Search for the cell housing the specified text and yield its [x, y] center coordinate. 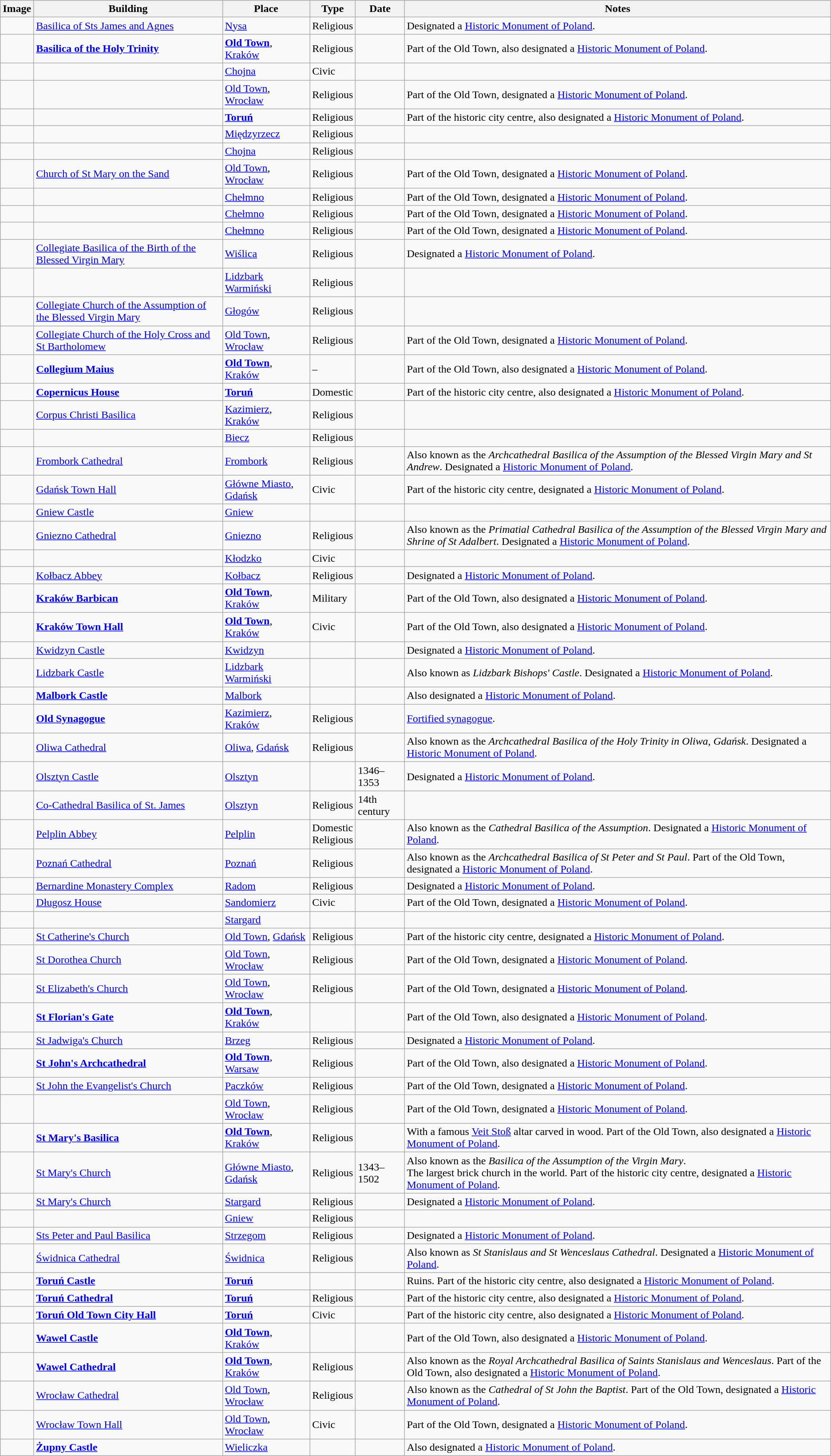
Old Synagogue [128, 718]
Żupny Castle [128, 1448]
Lidzbark Castle [128, 673]
St Catherine's Church [128, 936]
Strzegom [266, 1235]
Oliwa, Gdańsk [266, 748]
Wrocław Town Hall [128, 1424]
Kwidzyn [266, 650]
Toruń Cathedral [128, 1298]
Building [128, 9]
St John the Evangelist's Church [128, 1086]
Also known as St Stanislaus and St Wenceslaus Cathedral. Designated a Historic Monument of Poland. [617, 1258]
Wawel Cathedral [128, 1367]
Collegiate Church of the Holy Cross and St Bartholomew [128, 340]
Kołbacz [266, 575]
Brzeg [266, 1040]
Date [380, 9]
Basilica of the Holy Trinity [128, 49]
Kraków Town Hall [128, 627]
Wieliczka [266, 1448]
Malbork Castle [128, 696]
Old Town, Warsaw [266, 1063]
Also known as the Archcathedral Basilica of St Peter and St Paul. Part of the Old Town, designated a Historic Monument of Poland. [617, 863]
Co-Cathedral Basilica of St. James [128, 805]
Pelplin [266, 834]
Also known as the Cathedral of St John the Baptist. Part of the Old Town, designated a Historic Monument of Poland. [617, 1395]
Radom [266, 886]
Olsztyn Castle [128, 776]
Frombork [266, 461]
St Florian's Gate [128, 1017]
Collegium Maius [128, 369]
Notes [617, 9]
Kłodzko [266, 558]
Nysa [266, 26]
Gdańsk Town Hall [128, 489]
Frombork Cathedral [128, 461]
1346–1353 [380, 776]
Also known as the Archcathedral Basilica of the Assumption of the Blessed Virgin Mary and St Andrew. Designated a Historic Monument of Poland. [617, 461]
Międzyrzecz [266, 134]
Military [333, 598]
Church of St Mary on the Sand [128, 174]
With a famous Veit Stoß altar carved in wood. Part of the Old Town, also designated a Historic Monument of Poland. [617, 1138]
Wawel Castle [128, 1337]
1343–1502 [380, 1173]
Oliwa Cathedral [128, 748]
Bernardine Monastery Complex [128, 886]
Toruń Old Town City Hall [128, 1315]
Kołbacz Abbey [128, 575]
Poznań Cathedral [128, 863]
Old Town, Gdańsk [266, 936]
Biecz [266, 438]
Fortified synagogue. [617, 718]
Wiślica [266, 253]
St Dorothea Church [128, 959]
Paczków [266, 1086]
Gniezno Cathedral [128, 536]
Collegiate Church of the Assumption of the Blessed Virgin Mary [128, 312]
Type [333, 9]
Also known as Lidzbark Bishops' Castle. Designated a Historic Monument of Poland. [617, 673]
Długosz House [128, 903]
Collegiate Basilica of the Birth of the Blessed Virgin Mary [128, 253]
Domestic [333, 392]
Image [17, 9]
Kraków Barbican [128, 598]
DomesticReligious [333, 834]
Gniezno [266, 536]
St Mary's Basilica [128, 1138]
Świdnica [266, 1258]
Place [266, 9]
Toruń Castle [128, 1281]
St John's Archcathedral [128, 1063]
– [333, 369]
Świdnica Cathedral [128, 1258]
Corpus Christi Basilica [128, 415]
Gniew Castle [128, 512]
Kwidzyn Castle [128, 650]
Pelplin Abbey [128, 834]
Malbork [266, 696]
Ruins. Part of the historic city centre, also designated a Historic Monument of Poland. [617, 1281]
Also known as the Cathedral Basilica of the Assumption. Designated a Historic Monument of Poland. [617, 834]
St Elizabeth's Church [128, 988]
Copernicus House [128, 392]
Also known as the Archcathedral Basilica of the Holy Trinity in Oliwa, Gdańsk. Designated a Historic Monument of Poland. [617, 748]
14th century [380, 805]
Sts Peter and Paul Basilica [128, 1235]
Basilica of Sts James and Agnes [128, 26]
Sandomierz [266, 903]
Wrocław Cathedral [128, 1395]
Poznań [266, 863]
St Jadwiga's Church [128, 1040]
Głogów [266, 312]
